Locate the cell with the specified text and output its (x, y) center coordinate. 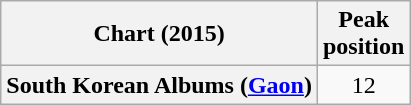
South Korean Albums (Gaon) (160, 85)
Peakposition (363, 34)
Chart (2015) (160, 34)
12 (363, 85)
